Return the [X, Y] coordinate for the center point of the cell that contains the specified text.  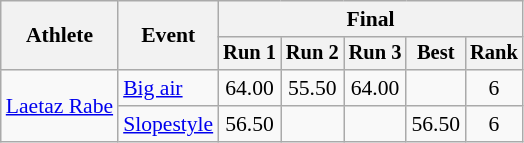
Run 1 [250, 54]
Slopestyle [168, 124]
Big air [168, 88]
Final [370, 19]
Laetaz Rabe [60, 106]
Athlete [60, 36]
Event [168, 36]
Run 3 [376, 54]
Best [436, 54]
Rank [494, 54]
55.50 [312, 88]
Run 2 [312, 54]
